Return the [x, y] coordinate for the center point of the cell that contains the specified text.  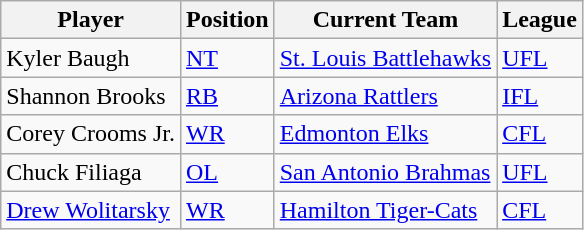
League [540, 20]
Position [227, 20]
Chuck Filiaga [91, 172]
IFL [540, 96]
San Antonio Brahmas [385, 172]
Shannon Brooks [91, 96]
Arizona Rattlers [385, 96]
Edmonton Elks [385, 134]
Player [91, 20]
Hamilton Tiger-Cats [385, 210]
Current Team [385, 20]
St. Louis Battlehawks [385, 58]
NT [227, 58]
Corey Crooms Jr. [91, 134]
RB [227, 96]
OL [227, 172]
Drew Wolitarsky [91, 210]
Kyler Baugh [91, 58]
